Scan for the cell matching the given text and deliver its (x, y) coordinate at center. 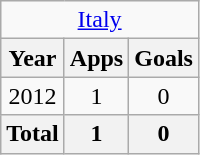
2012 (33, 96)
Apps (96, 58)
Goals (164, 58)
Total (33, 134)
Year (33, 58)
Italy (100, 20)
